Provide the (X, Y) coordinate of the cell's center where the given text is located.  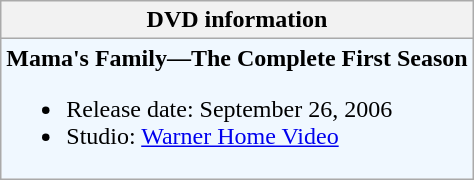
Mama's Family—The Complete First SeasonRelease date: September 26, 2006Studio: Warner Home Video (237, 109)
DVD information (237, 20)
